Detect which cell encompasses the target text, then output its (x, y) center coordinate. 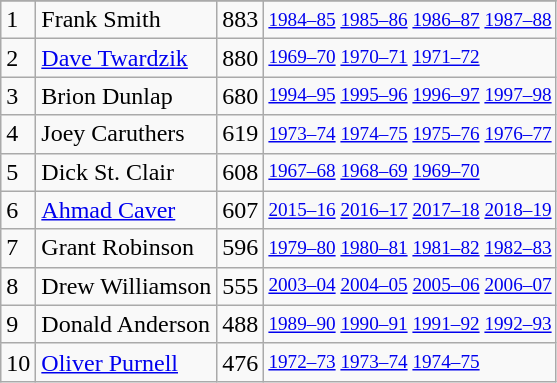
7 (18, 248)
Ahmad Caver (126, 210)
10 (18, 362)
608 (240, 172)
883 (240, 20)
Brion Dunlap (126, 96)
619 (240, 134)
Frank Smith (126, 20)
1967–68 1968–69 1969–70 (410, 172)
2 (18, 58)
5 (18, 172)
2015–16 2016–17 2017–18 2018–19 (410, 210)
1984–85 1985–86 1986–87 1987–88 (410, 20)
555 (240, 286)
1972–73 1973–74 1974–75 (410, 362)
4 (18, 134)
880 (240, 58)
3 (18, 96)
488 (240, 324)
476 (240, 362)
1989–90 1990–91 1991–92 1992–93 (410, 324)
607 (240, 210)
Dick St. Clair (126, 172)
9 (18, 324)
8 (18, 286)
Donald Anderson (126, 324)
1969–70 1970–71 1971–72 (410, 58)
1979–80 1980–81 1981–82 1982–83 (410, 248)
6 (18, 210)
680 (240, 96)
Joey Caruthers (126, 134)
1994–95 1995–96 1996–97 1997–98 (410, 96)
Oliver Purnell (126, 362)
1973–74 1974–75 1975–76 1976–77 (410, 134)
Drew Williamson (126, 286)
Grant Robinson (126, 248)
Dave Twardzik (126, 58)
1 (18, 20)
2003–04 2004–05 2005–06 2006–07 (410, 286)
596 (240, 248)
